From the cell containing the given text, extract its center point as (x, y) coordinate. 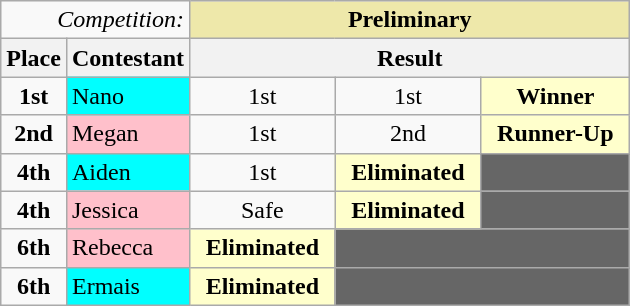
Rebecca (128, 248)
Ermais (128, 286)
Runner-Up (556, 134)
Aiden (128, 172)
Jessica (128, 210)
Preliminary (410, 20)
Nano (128, 96)
Competition: (96, 20)
Winner (556, 96)
Safe (263, 210)
Place (34, 58)
Contestant (128, 58)
Megan (128, 134)
Result (410, 58)
